Extract the (x, y) coordinate from the center of the cell holding the provided text.  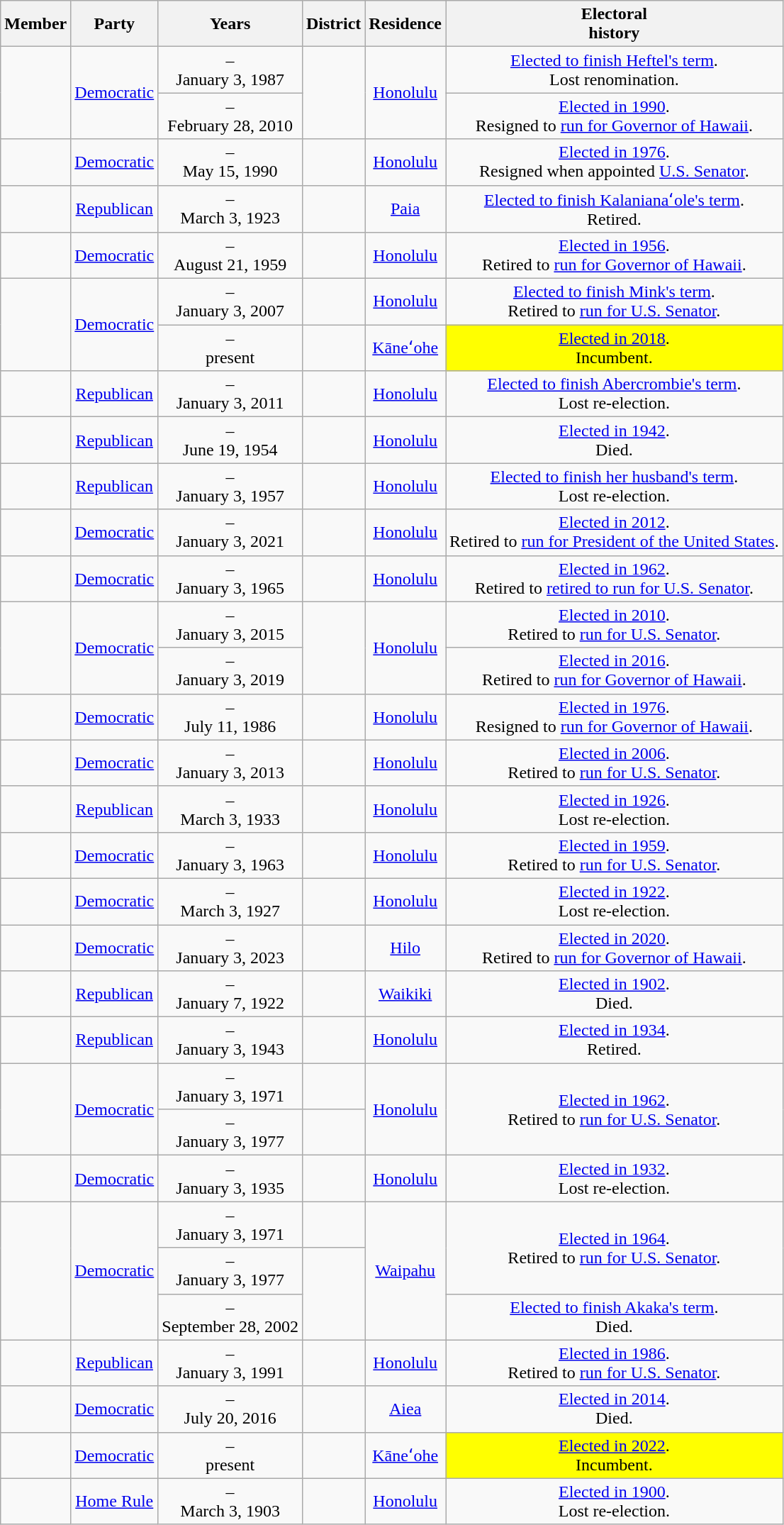
Elected to finish Mink's term.Retired to run for U.S. Senator. (615, 302)
Years (230, 24)
Aiea (405, 1409)
–January 3, 1965 (230, 579)
–January 7, 1922 (230, 994)
–January 3, 2021 (230, 532)
Waikiki (405, 994)
Elected in 2020.Retired to run for Governor of Hawaii. (615, 948)
District (333, 24)
–January 3, 1935 (230, 1179)
Elected in 2010.Retired to run for U.S. Senator. (615, 624)
–January 3, 1957 (230, 487)
Elected in 1986.Retired to run for U.S. Senator. (615, 1363)
–March 3, 1923 (230, 209)
–January 3, 2007 (230, 302)
Elected to finish her husband's term.Lost re-election. (615, 487)
Elected in 1962.Retired to run for U.S. Senator. (615, 1109)
–July 20, 2016 (230, 1409)
Waipahu (405, 1271)
–January 3, 2015 (230, 624)
Elected in 1976.Resigned to run for Governor of Hawaii. (615, 716)
Elected in 1956.Retired to run for Governor of Hawaii. (615, 255)
Party (115, 24)
Paia (405, 209)
Elected in 2022.Incumbent. (615, 1455)
Elected in 1976.Resigned when appointed U.S. Senator. (615, 162)
Elected to finish Kalanianaʻole's term.Retired. (615, 209)
–May 15, 1990 (230, 162)
–August 21, 1959 (230, 255)
Elected in 1990.Resigned to run for Governor of Hawaii. (615, 116)
Member (35, 24)
Elected in 2018.Incumbent. (615, 348)
–January 3, 1987 (230, 70)
–February 28, 2010 (230, 116)
–January 3, 1943 (230, 1040)
Elected in 1942.Died. (615, 440)
Residence (405, 24)
Elected in 1962.Retired to retired to run for U.S. Senator. (615, 579)
–June 19, 1954 (230, 440)
–March 3, 1903 (230, 1501)
Elected in 2014.Died. (615, 1409)
Elected to finish Abercrombie's term.Lost re-election. (615, 394)
Home Rule (115, 1501)
Elected in 2012.Retired to run for President of the United States. (615, 532)
–September 28, 2002 (230, 1316)
–January 3, 2011 (230, 394)
Elected in 1932.Lost re-election. (615, 1179)
–January 3, 2013 (230, 763)
–January 3, 2019 (230, 671)
Elected to finish Heftel's term.Lost renomination. (615, 70)
Elected in 1926.Lost re-election. (615, 809)
Elected in 1902.Died. (615, 994)
Elected in 1959.Retired to run for U.S. Senator. (615, 855)
–July 11, 1986 (230, 716)
Hilo (405, 948)
Elected in 2016.Retired to run for Governor of Hawaii. (615, 671)
–January 3, 1991 (230, 1363)
Elected to finish Akaka's term.Died. (615, 1316)
–January 3, 1963 (230, 855)
Elected in 2006.Retired to run for U.S. Senator. (615, 763)
–January 3, 2023 (230, 948)
–March 3, 1933 (230, 809)
Electoralhistory (615, 24)
Elected in 1900.Lost re-election. (615, 1501)
Elected in 1922.Lost re-election. (615, 901)
Elected in 1964.Retired to run for U.S. Senator. (615, 1248)
Elected in 1934.Retired. (615, 1040)
–March 3, 1927 (230, 901)
